Locate the cell with the specified text and output its (x, y) center coordinate. 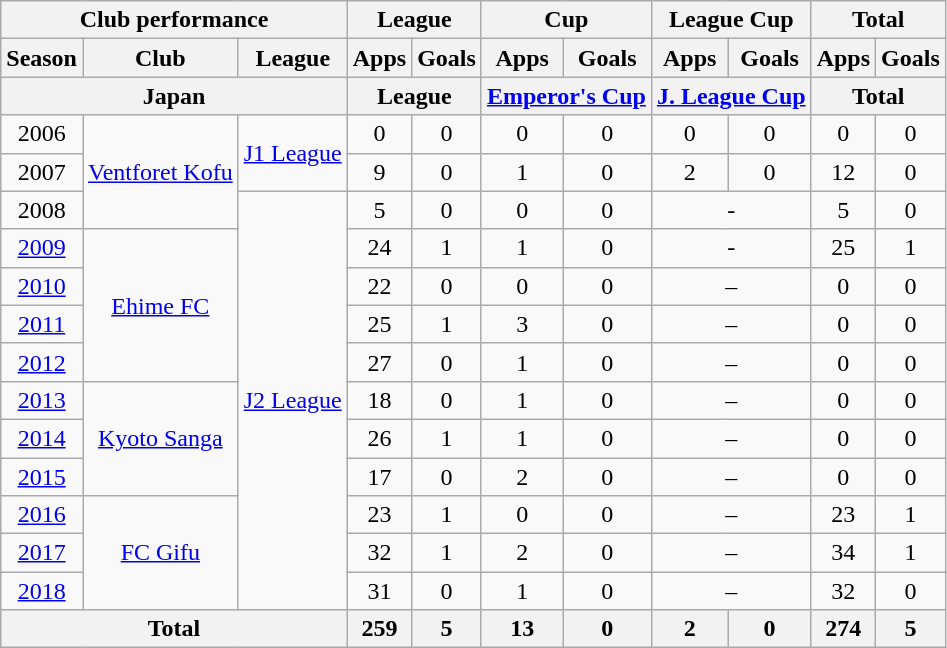
9 (379, 172)
3 (522, 324)
18 (379, 400)
Club (160, 58)
Ventforet Kofu (160, 172)
2010 (42, 286)
2008 (42, 210)
34 (843, 553)
12 (843, 172)
22 (379, 286)
26 (379, 438)
2012 (42, 362)
Cup (566, 20)
J2 League (292, 400)
2017 (42, 553)
FC Gifu (160, 553)
24 (379, 248)
2011 (42, 324)
Season (42, 58)
J. League Cup (731, 96)
2015 (42, 477)
2014 (42, 438)
2009 (42, 248)
2013 (42, 400)
Kyoto Sanga (160, 438)
Japan (174, 96)
27 (379, 362)
13 (522, 629)
Emperor's Cup (566, 96)
2018 (42, 591)
259 (379, 629)
J1 League (292, 153)
Ehime FC (160, 305)
17 (379, 477)
31 (379, 591)
2016 (42, 515)
2007 (42, 172)
League Cup (731, 20)
2006 (42, 134)
Club performance (174, 20)
274 (843, 629)
